Scan for the cell matching the given text and deliver its [x, y] coordinate at center. 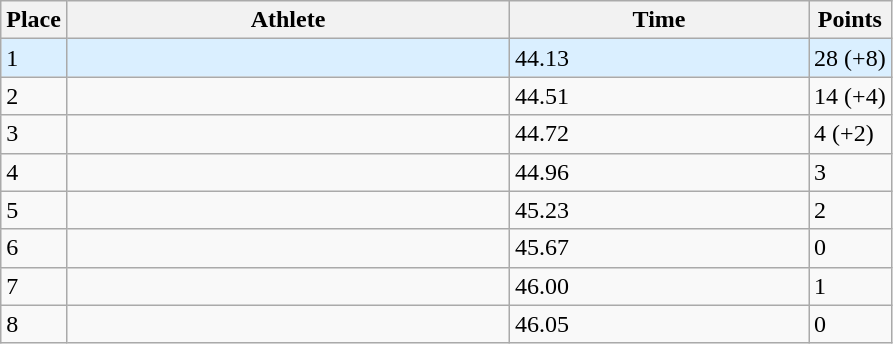
14 (+4) [850, 96]
46.05 [660, 324]
46.00 [660, 286]
44.96 [660, 172]
7 [34, 286]
44.72 [660, 134]
4 (+2) [850, 134]
Place [34, 20]
Points [850, 20]
6 [34, 248]
8 [34, 324]
44.13 [660, 58]
28 (+8) [850, 58]
4 [34, 172]
Athlete [288, 20]
5 [34, 210]
45.67 [660, 248]
Time [660, 20]
45.23 [660, 210]
44.51 [660, 96]
